Pinpoint the cell where the given text exists, returning its (x, y) midpoint coordinate. 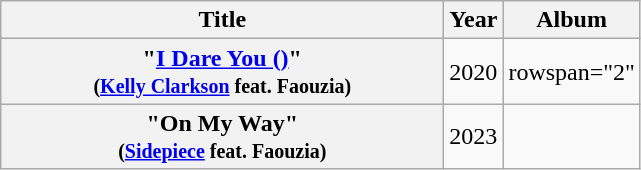
rowspan="2" (572, 72)
Year (474, 20)
Album (572, 20)
"I Dare You ()"(Kelly Clarkson feat. Faouzia) (222, 72)
Title (222, 20)
2020 (474, 72)
"On My Way"(Sidepiece feat. Faouzia) (222, 136)
2023 (474, 136)
